Locate the cell with the specified text and output its [X, Y] center coordinate. 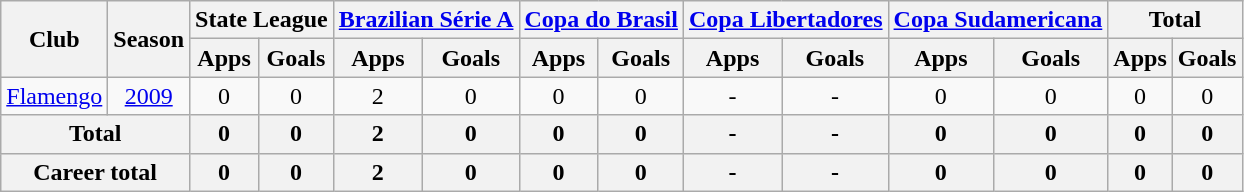
Copa do Brasil [601, 20]
Copa Sudamericana [998, 20]
Club [54, 39]
Brazilian Série A [426, 20]
Copa Libertadores [786, 20]
State League [262, 20]
Flamengo [54, 96]
Season [149, 39]
2009 [149, 96]
Career total [96, 172]
